Provide the (X, Y) coordinate of the cell's center where the given text is located.  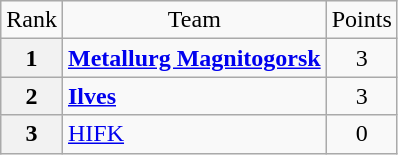
2 (32, 96)
Metallurg Magnitogorsk (194, 58)
Team (194, 20)
1 (32, 58)
Points (362, 20)
Ilves (194, 96)
0 (362, 134)
HIFK (194, 134)
Rank (32, 20)
